Extract the (X, Y) coordinate from the center of the cell holding the provided text.  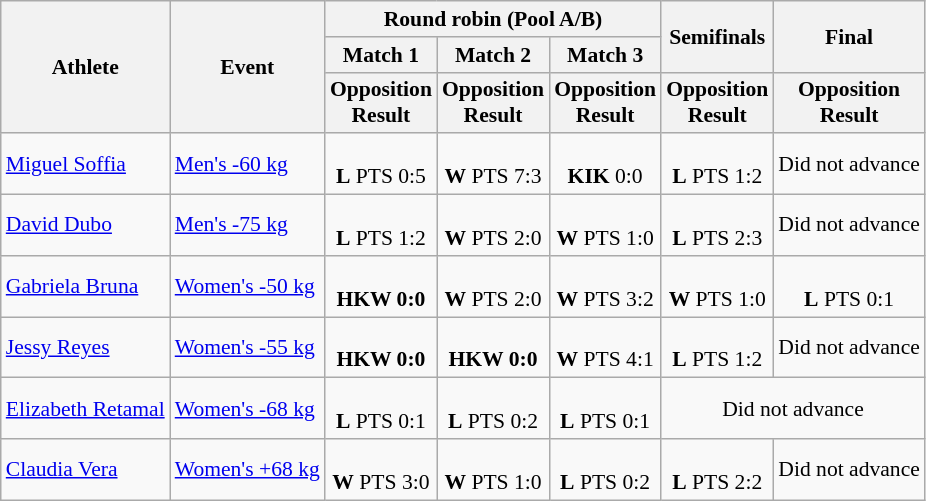
W PTS 4:1 (605, 348)
Match 3 (605, 55)
Women's -50 kg (248, 286)
W PTS 3:2 (605, 286)
Semifinals (717, 36)
Match 1 (381, 55)
Jessy Reyes (86, 348)
David Dubo (86, 226)
KIK 0:0 (605, 164)
L PTS 2:2 (717, 470)
Match 2 (493, 55)
Event (248, 67)
Women's -55 kg (248, 348)
Women's +68 kg (248, 470)
Gabriela Bruna (86, 286)
Final (849, 36)
L PTS 0:5 (381, 164)
L PTS 2:3 (717, 226)
Men's -60 kg (248, 164)
Miguel Soffia (86, 164)
Elizabeth Retamal (86, 408)
Round robin (Pool A/B) (493, 19)
W PTS 3:0 (381, 470)
Claudia Vera (86, 470)
W PTS 7:3 (493, 164)
Men's -75 kg (248, 226)
Women's -68 kg (248, 408)
Athlete (86, 67)
